Output the [X, Y] coordinate of the center of the cell containing the given text.  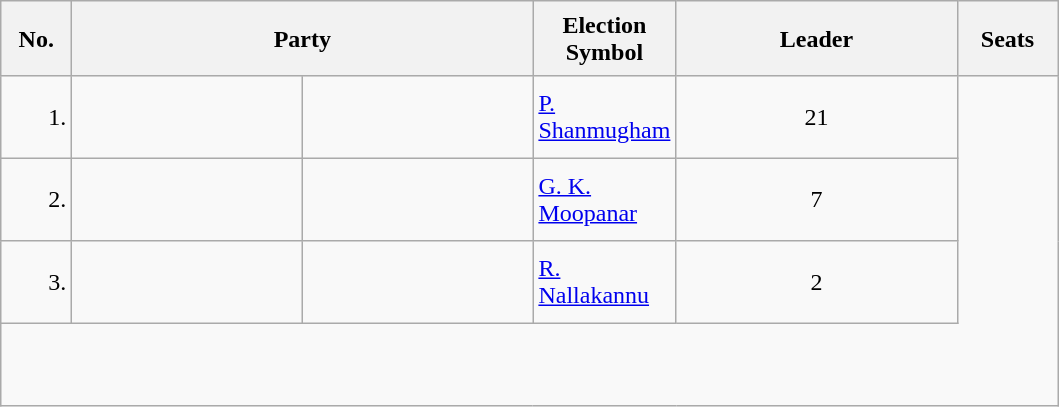
1. [36, 117]
3. [36, 282]
21 [816, 117]
Seats [1008, 38]
P. Shanmugham [604, 117]
7 [816, 199]
2 [816, 282]
Election Symbol [604, 38]
G. K. Moopanar [604, 199]
R. Nallakannu [604, 282]
Leader [816, 38]
Party [302, 38]
2. [36, 199]
No. [36, 38]
